Identify which cell holds the provided text, then report its [X, Y] central coordinate. 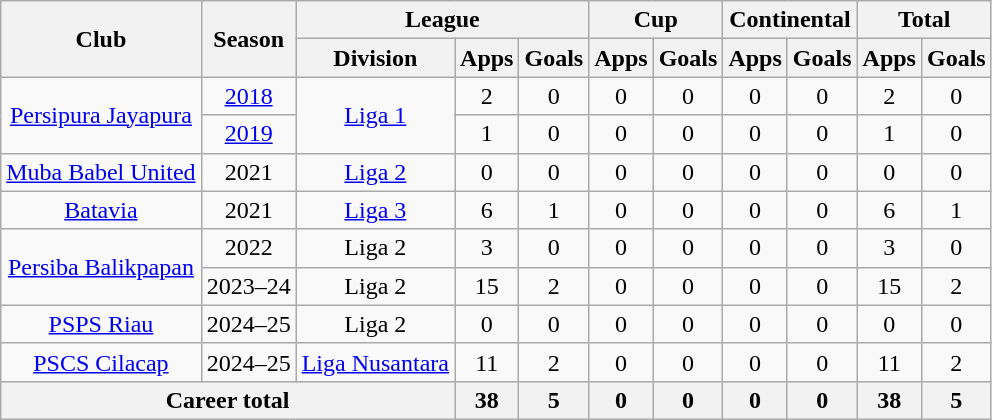
Persipura Jayapura [101, 115]
Continental [790, 20]
Club [101, 39]
2019 [248, 134]
Season [248, 39]
Career total [228, 400]
Division [375, 58]
2023–24 [248, 286]
PSPS Riau [101, 324]
Cup [656, 20]
Liga Nusantara [375, 362]
2022 [248, 248]
Persiba Balikpapan [101, 267]
Liga 1 [375, 115]
Liga 3 [375, 210]
Total [924, 20]
2018 [248, 96]
Batavia [101, 210]
Muba Babel United [101, 172]
PSCS Cilacap [101, 362]
League [442, 20]
